Output the (x, y) coordinate of the center of the cell containing the given text.  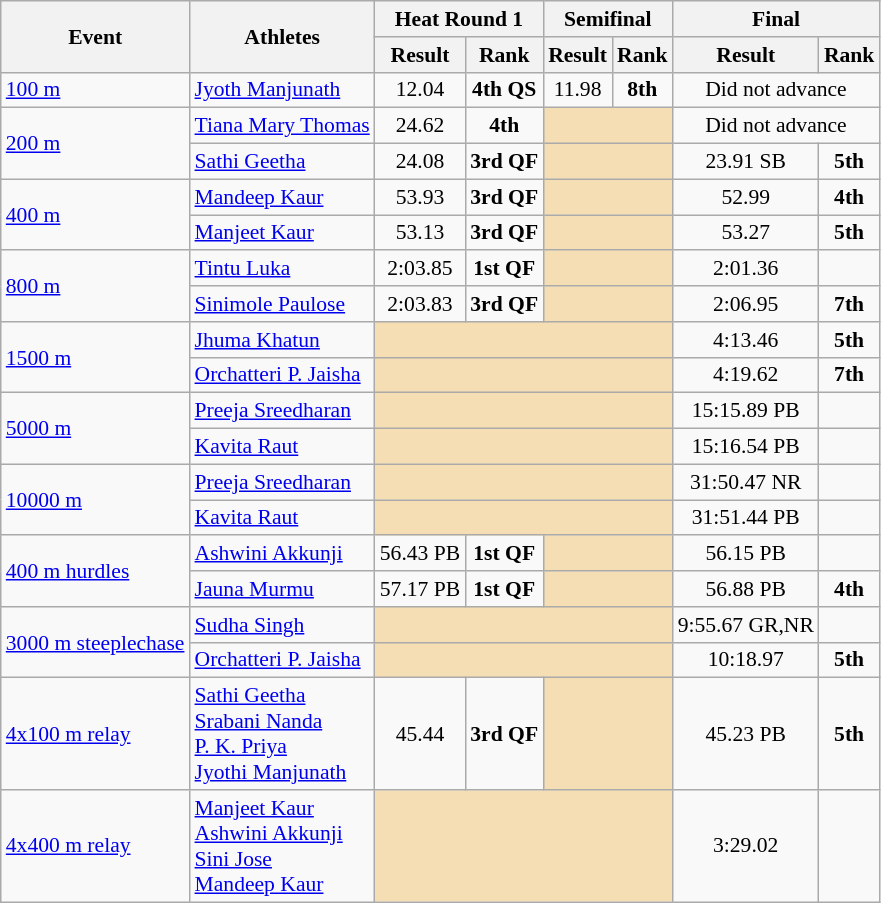
23.91 SB (746, 162)
4x400 m relay (96, 846)
400 m (96, 214)
Manjeet Kaur (282, 233)
52.99 (746, 197)
31:51.44 PB (746, 518)
57.17 PB (420, 589)
400 m hurdles (96, 572)
53.93 (420, 197)
45.44 (420, 734)
11.98 (578, 90)
12.04 (420, 90)
31:50.47 NR (746, 482)
10:18.97 (746, 660)
Sathi Geetha (282, 162)
800 m (96, 286)
2:03.85 (420, 269)
2:01.36 (746, 269)
56.15 PB (746, 554)
100 m (96, 90)
Sinimole Paulose (282, 304)
4:19.62 (746, 375)
Final (776, 19)
Ashwini Akkunji (282, 554)
53.27 (746, 233)
56.88 PB (746, 589)
Semifinal (608, 19)
15:16.54 PB (746, 447)
4th QS (504, 90)
Event (96, 36)
1500 m (96, 358)
Sathi GeethaSrabani NandaP. K. PriyaJyothi Manjunath (282, 734)
Manjeet KaurAshwini AkkunjiSini JoseMandeep Kaur (282, 846)
8th (642, 90)
Sudha Singh (282, 625)
Mandeep Kaur (282, 197)
53.13 (420, 233)
2:03.83 (420, 304)
Heat Round 1 (459, 19)
Athletes (282, 36)
24.08 (420, 162)
9:55.67 GR,NR (746, 625)
15:15.89 PB (746, 411)
5000 m (96, 428)
24.62 (420, 126)
Jhuma Khatun (282, 340)
10000 m (96, 500)
Jauna Murmu (282, 589)
Tintu Luka (282, 269)
3:29.02 (746, 846)
Tiana Mary Thomas (282, 126)
4:13.46 (746, 340)
Jyoth Manjunath (282, 90)
45.23 PB (746, 734)
2:06.95 (746, 304)
200 m (96, 144)
56.43 PB (420, 554)
3000 m steeplechase (96, 642)
4x100 m relay (96, 734)
